Extract the (X, Y) coordinate from the center of the cell holding the provided text.  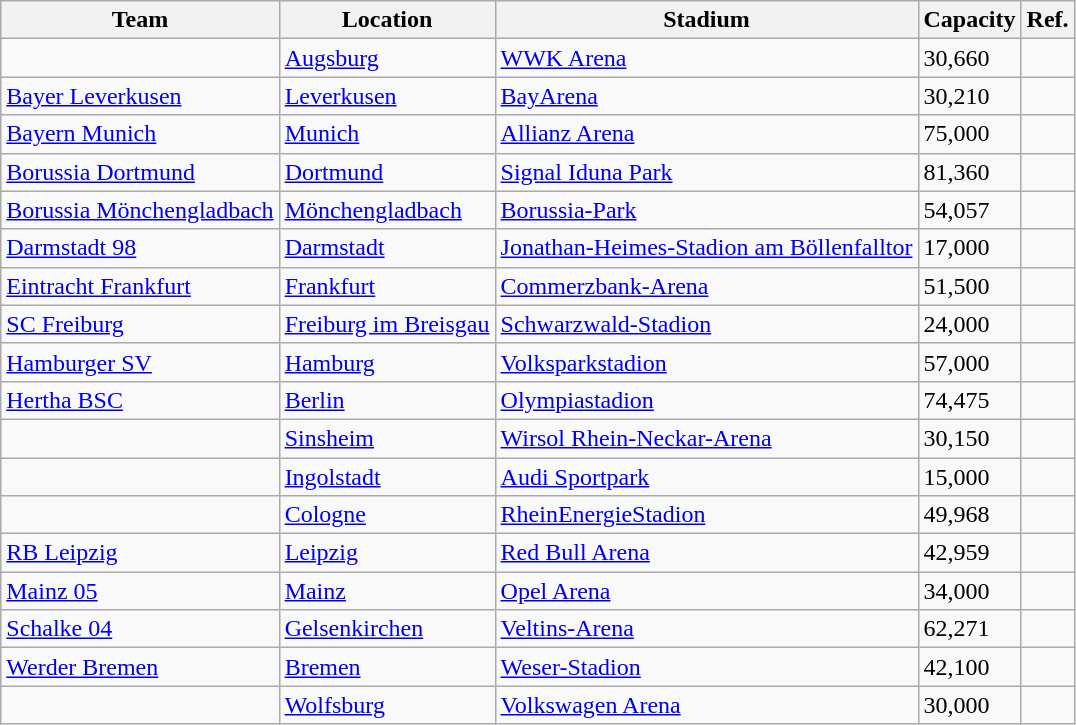
30,210 (970, 96)
Frankfurt (387, 286)
Augsburg (387, 58)
42,959 (970, 553)
Berlin (387, 400)
15,000 (970, 477)
Opel Arena (706, 591)
Commerzbank-Arena (706, 286)
Schwarzwald-Stadion (706, 324)
Allianz Arena (706, 134)
Volksparkstadion (706, 362)
51,500 (970, 286)
Eintracht Frankfurt (140, 286)
Borussia Mönchengladbach (140, 210)
75,000 (970, 134)
Darmstadt 98 (140, 248)
Werder Bremen (140, 667)
Signal Iduna Park (706, 172)
Hertha BSC (140, 400)
Munich (387, 134)
Wolfsburg (387, 705)
30,000 (970, 705)
Mönchengladbach (387, 210)
Audi Sportpark (706, 477)
Hamburg (387, 362)
Veltins-Arena (706, 629)
74,475 (970, 400)
WWK Arena (706, 58)
Leipzig (387, 553)
Hamburger SV (140, 362)
Mainz 05 (140, 591)
Olympiastadion (706, 400)
Red Bull Arena (706, 553)
Borussia-Park (706, 210)
24,000 (970, 324)
34,000 (970, 591)
Stadium (706, 20)
57,000 (970, 362)
30,150 (970, 438)
RB Leipzig (140, 553)
Borussia Dortmund (140, 172)
Location (387, 20)
Bremen (387, 667)
Gelsenkirchen (387, 629)
Volkswagen Arena (706, 705)
Team (140, 20)
54,057 (970, 210)
Wirsol Rhein-Neckar-Arena (706, 438)
Bayer Leverkusen (140, 96)
Sinsheim (387, 438)
17,000 (970, 248)
Mainz (387, 591)
Darmstadt (387, 248)
81,360 (970, 172)
49,968 (970, 515)
42,100 (970, 667)
Freiburg im Breisgau (387, 324)
Schalke 04 (140, 629)
Bayern Munich (140, 134)
Capacity (970, 20)
RheinEnergieStadion (706, 515)
Jonathan-Heimes-Stadion am Böllenfalltor (706, 248)
Ref. (1048, 20)
30,660 (970, 58)
Leverkusen (387, 96)
Weser-Stadion (706, 667)
Dortmund (387, 172)
Cologne (387, 515)
Ingolstadt (387, 477)
62,271 (970, 629)
SC Freiburg (140, 324)
BayArena (706, 96)
